For the text-containing cell, return its midpoint in [X, Y] coordinate format. 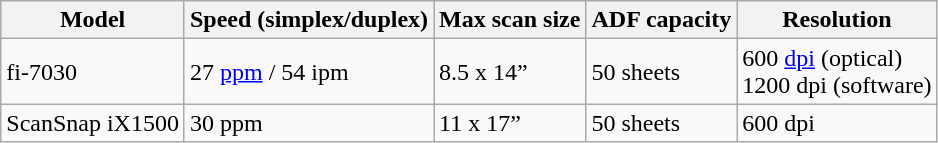
Max scan size [510, 20]
600 dpi (optical)1200 dpi (software) [837, 72]
fi-7030 [93, 72]
11 x 17” [510, 123]
Speed (simplex/duplex) [308, 20]
Resolution [837, 20]
30 ppm [308, 123]
Model [93, 20]
27 ppm / 54 ipm [308, 72]
ScanSnap iX1500 [93, 123]
ADF capacity [662, 20]
8.5 x 14” [510, 72]
600 dpi [837, 123]
